Return the [x, y] coordinate for the center point of the cell that contains the specified text.  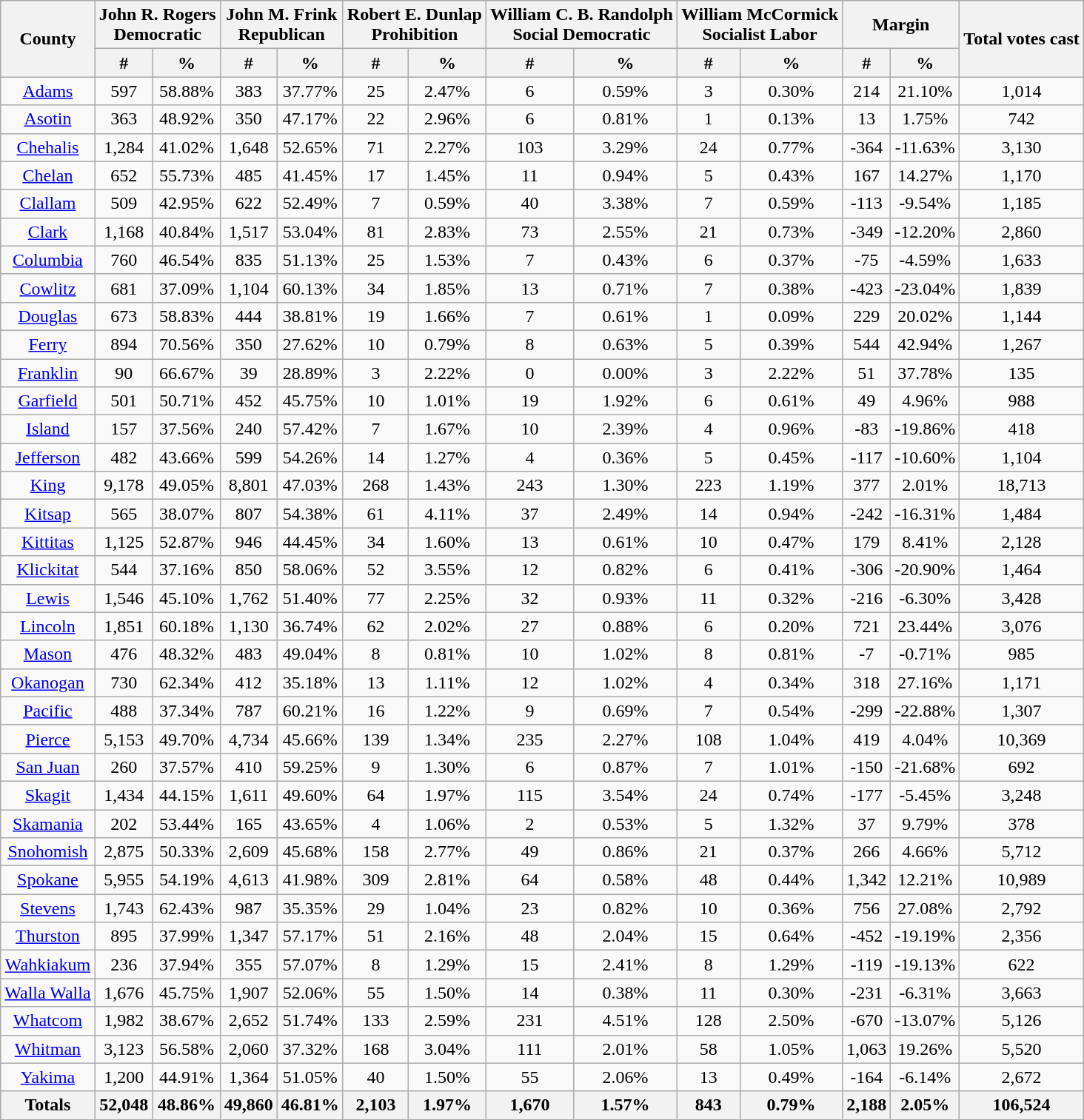
483 [249, 654]
4,613 [249, 880]
167 [866, 175]
-6.14% [926, 1077]
1,434 [124, 795]
652 [124, 175]
850 [249, 570]
482 [124, 457]
27.62% [310, 344]
1,546 [124, 598]
128 [708, 1021]
681 [124, 288]
2,792 [1022, 908]
0.44% [791, 880]
4.11% [447, 514]
1.19% [791, 486]
-349 [866, 232]
39 [249, 372]
0.73% [791, 232]
73 [529, 232]
2.50% [791, 1021]
Lincoln [47, 626]
18,713 [1022, 486]
243 [529, 486]
2,188 [866, 1105]
-177 [866, 795]
Island [47, 429]
266 [866, 852]
-670 [866, 1021]
1.32% [791, 824]
1,464 [1022, 570]
1,171 [1022, 683]
37.09% [187, 288]
81 [375, 232]
10,369 [1022, 739]
Wahkiakum [47, 965]
William C. B. RandolphSocial Democratic [581, 25]
Pierce [47, 739]
37.57% [187, 767]
45.68% [310, 852]
3.38% [626, 204]
139 [375, 739]
418 [1022, 429]
-150 [866, 767]
231 [529, 1021]
22 [375, 119]
Robert E. DunlapProhibition [415, 25]
71 [375, 147]
1,144 [1022, 316]
3.04% [447, 1049]
Stevens [47, 908]
2.06% [626, 1077]
53.04% [310, 232]
51.74% [310, 1021]
62 [375, 626]
1.57% [626, 1105]
214 [866, 91]
1,484 [1022, 514]
1.22% [447, 711]
62.34% [187, 683]
0.45% [791, 457]
Mason [47, 654]
363 [124, 119]
-75 [866, 260]
419 [866, 739]
46.81% [310, 1105]
158 [375, 852]
60.21% [310, 711]
1,364 [249, 1077]
44.15% [187, 795]
5,153 [124, 739]
0.41% [791, 570]
3,248 [1022, 795]
452 [249, 401]
Yakima [47, 1077]
2.96% [447, 119]
38.67% [187, 1021]
0.63% [626, 344]
Cowlitz [47, 288]
41.98% [310, 880]
895 [124, 936]
-0.71% [926, 654]
King [47, 486]
27 [529, 626]
35.18% [310, 683]
2.25% [447, 598]
9.79% [926, 824]
Adams [47, 91]
Margin [901, 25]
0.87% [626, 767]
52.06% [310, 993]
John M. FrinkRepublican [281, 25]
48.32% [187, 654]
2.59% [447, 1021]
-113 [866, 204]
108 [708, 739]
1,200 [124, 1077]
1.06% [447, 824]
476 [124, 654]
49.60% [310, 795]
53.44% [187, 824]
-452 [866, 936]
50.33% [187, 852]
1,130 [249, 626]
1,839 [1022, 288]
1.45% [447, 175]
San Juan [47, 767]
Total votes cast [1022, 38]
Walla Walla [47, 993]
1,517 [249, 232]
378 [1022, 824]
946 [249, 542]
3,130 [1022, 147]
4.04% [926, 739]
-16.31% [926, 514]
Skamania [47, 824]
1.75% [926, 119]
3,123 [124, 1049]
44.45% [310, 542]
730 [124, 683]
597 [124, 91]
1,611 [249, 795]
103 [529, 147]
43.66% [187, 457]
54.19% [187, 880]
Whatcom [47, 1021]
42.94% [926, 344]
355 [249, 965]
236 [124, 965]
Garfield [47, 401]
692 [1022, 767]
58.83% [187, 316]
1,907 [249, 993]
12.21% [926, 880]
43.65% [310, 824]
27.08% [926, 908]
0.74% [791, 795]
52.49% [310, 204]
37.77% [310, 91]
309 [375, 880]
165 [249, 824]
37.94% [187, 965]
17 [375, 175]
40.84% [187, 232]
412 [249, 683]
Pacific [47, 711]
0.39% [791, 344]
2.77% [447, 852]
0.20% [791, 626]
-23.04% [926, 288]
1.60% [447, 542]
66.67% [187, 372]
-19.86% [926, 429]
0.32% [791, 598]
2,860 [1022, 232]
2,652 [249, 1021]
57.17% [310, 936]
2,060 [249, 1049]
60.18% [187, 626]
45.66% [310, 739]
133 [375, 1021]
60.13% [310, 288]
410 [249, 767]
807 [249, 514]
135 [1022, 372]
8,801 [249, 486]
48.92% [187, 119]
58.06% [310, 570]
1,342 [866, 880]
1.05% [791, 1049]
2.02% [447, 626]
32 [529, 598]
318 [866, 683]
1,743 [124, 908]
444 [249, 316]
509 [124, 204]
-231 [866, 993]
260 [124, 767]
20.02% [926, 316]
1,185 [1022, 204]
673 [124, 316]
3.54% [626, 795]
1,648 [249, 147]
-13.07% [926, 1021]
-7 [866, 654]
-119 [866, 965]
57.07% [310, 965]
41.45% [310, 175]
756 [866, 908]
49.04% [310, 654]
4.96% [926, 401]
4.66% [926, 852]
4,734 [249, 739]
23 [529, 908]
0.96% [791, 429]
760 [124, 260]
Klickitat [47, 570]
1.11% [447, 683]
42.95% [187, 204]
2.49% [626, 514]
Thurston [47, 936]
0.93% [626, 598]
0.71% [626, 288]
49,860 [249, 1105]
10,989 [1022, 880]
Totals [47, 1105]
0.77% [791, 147]
-19.19% [926, 936]
0.54% [791, 711]
3,663 [1022, 993]
47.03% [310, 486]
1,851 [124, 626]
50.71% [187, 401]
0.58% [626, 880]
1.27% [447, 457]
John R. RogersDemocratic [157, 25]
2 [529, 824]
Spokane [47, 880]
2.47% [447, 91]
14.27% [926, 175]
1.92% [626, 401]
1,267 [1022, 344]
599 [249, 457]
28.89% [310, 372]
Kitsap [47, 514]
5,126 [1022, 1021]
0.13% [791, 119]
-299 [866, 711]
58 [708, 1049]
-4.59% [926, 260]
49.70% [187, 739]
1,347 [249, 936]
1.85% [447, 288]
58.88% [187, 91]
721 [866, 626]
894 [124, 344]
843 [708, 1105]
383 [249, 91]
485 [249, 175]
1.34% [447, 739]
1.66% [447, 316]
Franklin [47, 372]
-21.68% [926, 767]
Snohomish [47, 852]
1,014 [1022, 91]
2.04% [626, 936]
235 [529, 739]
-306 [866, 570]
0.86% [626, 852]
Whitman [47, 1049]
3.55% [447, 570]
-12.20% [926, 232]
-10.60% [926, 457]
0.49% [791, 1077]
-20.90% [926, 570]
41.02% [187, 147]
787 [249, 711]
2.39% [626, 429]
Clark [47, 232]
157 [124, 429]
2.16% [447, 936]
2.55% [626, 232]
Chehalis [47, 147]
1.43% [447, 486]
3.29% [626, 147]
1,762 [249, 598]
2.05% [926, 1105]
3,428 [1022, 598]
48.86% [187, 1105]
-9.54% [926, 204]
-216 [866, 598]
59.25% [310, 767]
70.56% [187, 344]
2,103 [375, 1105]
Columbia [47, 260]
168 [375, 1049]
37.32% [310, 1049]
51.05% [310, 1077]
2.41% [626, 965]
52.65% [310, 147]
268 [375, 486]
47.17% [310, 119]
0.09% [791, 316]
35.35% [310, 908]
5,955 [124, 880]
Kittitas [47, 542]
52.87% [187, 542]
-83 [866, 429]
Ferry [47, 344]
19.26% [926, 1049]
240 [249, 429]
2,128 [1022, 542]
1.53% [447, 260]
0 [529, 372]
115 [529, 795]
23.44% [926, 626]
-364 [866, 147]
1,284 [124, 147]
4.51% [626, 1021]
Jefferson [47, 457]
2.81% [447, 880]
37.78% [926, 372]
77 [375, 598]
46.54% [187, 260]
55.73% [187, 175]
742 [1022, 119]
9,178 [124, 486]
44.91% [187, 1077]
62.43% [187, 908]
985 [1022, 654]
0.47% [791, 542]
2,672 [1022, 1077]
2,875 [124, 852]
987 [249, 908]
Skagit [47, 795]
38.07% [187, 514]
-11.63% [926, 147]
27.16% [926, 683]
5,520 [1022, 1049]
223 [708, 486]
377 [866, 486]
565 [124, 514]
111 [529, 1049]
-5.45% [926, 795]
202 [124, 824]
57.42% [310, 429]
179 [866, 542]
8.41% [926, 542]
-22.88% [926, 711]
29 [375, 908]
2,356 [1022, 936]
Chelan [47, 175]
21.10% [926, 91]
37.99% [187, 936]
835 [249, 260]
1,633 [1022, 260]
1,982 [124, 1021]
56.58% [187, 1049]
Clallam [47, 204]
49.05% [187, 486]
1,125 [124, 542]
51.40% [310, 598]
54.38% [310, 514]
37.16% [187, 570]
16 [375, 711]
0.69% [626, 711]
-242 [866, 514]
488 [124, 711]
37.56% [187, 429]
-117 [866, 457]
-6.31% [926, 993]
Lewis [47, 598]
52,048 [124, 1105]
1,307 [1022, 711]
1,676 [124, 993]
0.64% [791, 936]
3,076 [1022, 626]
52 [375, 570]
-6.30% [926, 598]
0.00% [626, 372]
County [47, 38]
38.81% [310, 316]
2,609 [249, 852]
-164 [866, 1077]
106,524 [1022, 1105]
0.53% [626, 824]
36.74% [310, 626]
988 [1022, 401]
1,168 [124, 232]
William McCormickSocialist Labor [760, 25]
51.13% [310, 260]
1.67% [447, 429]
90 [124, 372]
54.26% [310, 457]
61 [375, 514]
Okanogan [47, 683]
-19.13% [926, 965]
2.83% [447, 232]
-423 [866, 288]
0.34% [791, 683]
Douglas [47, 316]
Asotin [47, 119]
1,170 [1022, 175]
1,670 [529, 1105]
37.34% [187, 711]
45.10% [187, 598]
501 [124, 401]
1,063 [866, 1049]
5,712 [1022, 852]
229 [866, 316]
0.88% [626, 626]
